Identify which cell holds the provided text, then report its (X, Y) central coordinate. 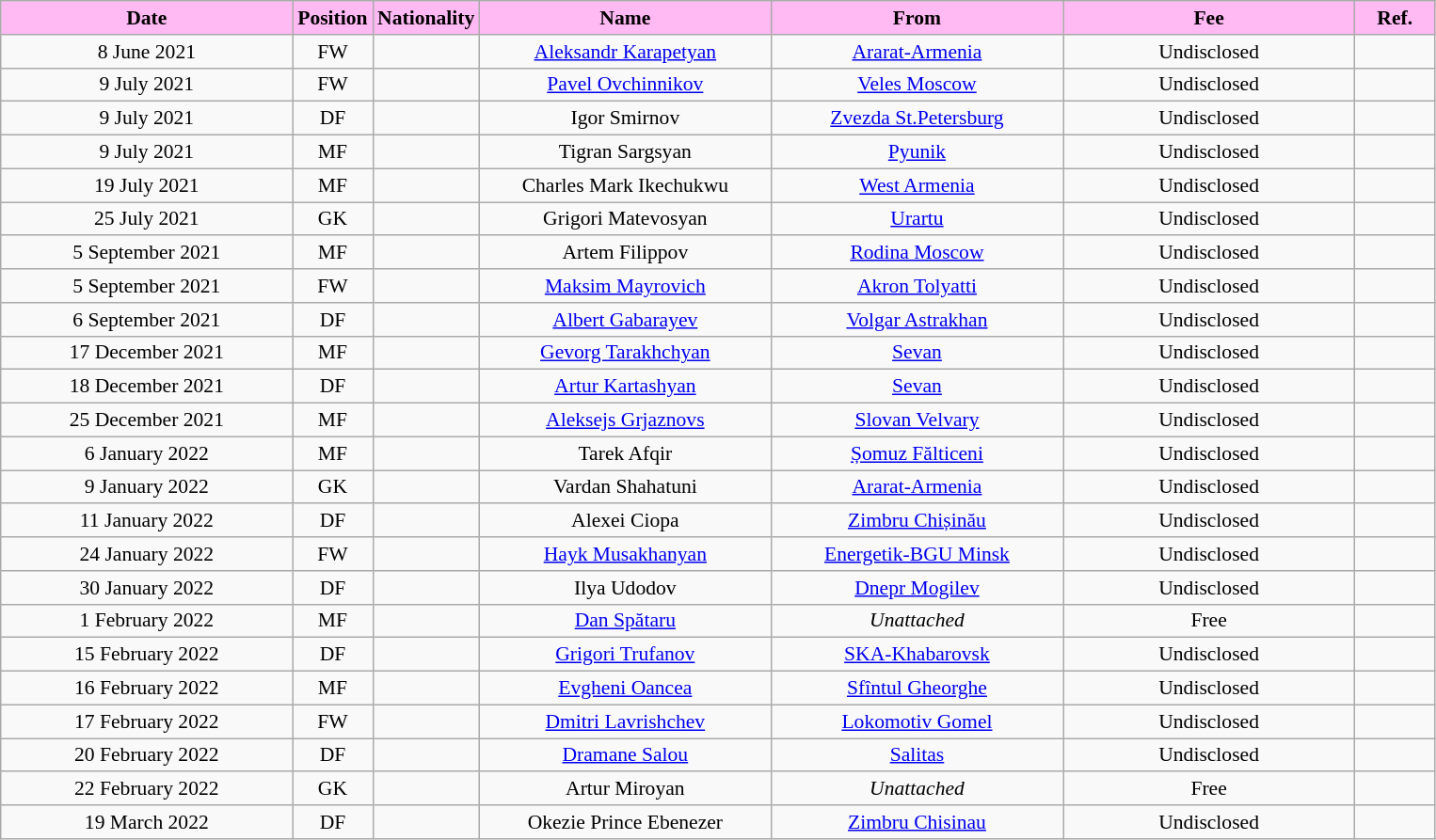
Tigran Sargsyan (625, 152)
Nationality (425, 18)
Urartu (917, 219)
25 December 2021 (147, 420)
Grigori Trufanov (625, 655)
Tarek Afqir (625, 453)
Sfîntul Gheorghe (917, 689)
Salitas (917, 755)
17 February 2022 (147, 721)
Name (625, 18)
Gevorg Tarakhchyan (625, 353)
Charles Mark Ikechukwu (625, 185)
Lokomotiv Gomel (917, 721)
Zimbru Chisinau (917, 822)
Energetik-BGU Minsk (917, 554)
19 July 2021 (147, 185)
Aleksejs Grjaznovs (625, 420)
Grigori Matevosyan (625, 219)
Pavel Ovchinnikov (625, 85)
Igor Smirnov (625, 119)
20 February 2022 (147, 755)
SKA-Khabarovsk (917, 655)
11 January 2022 (147, 521)
Hayk Musakhanyan (625, 554)
Pyunik (917, 152)
Dmitri Lavrishchev (625, 721)
Fee (1209, 18)
Dnepr Mogilev (917, 588)
22 February 2022 (147, 789)
30 January 2022 (147, 588)
West Armenia (917, 185)
24 January 2022 (147, 554)
Zimbru Chișinău (917, 521)
Slovan Velvary (917, 420)
6 September 2021 (147, 320)
Ilya Udodov (625, 588)
From (917, 18)
1 February 2022 (147, 621)
Artur Miroyan (625, 789)
Date (147, 18)
Evgheni Oancea (625, 689)
Okezie Prince Ebenezer (625, 822)
Position (333, 18)
Zvezda St.Petersburg (917, 119)
Maksim Mayrovich (625, 286)
9 January 2022 (147, 487)
Șomuz Fălticeni (917, 453)
18 December 2021 (147, 387)
19 March 2022 (147, 822)
Veles Moscow (917, 85)
Volgar Astrakhan (917, 320)
Vardan Shahatuni (625, 487)
Albert Gabarayev (625, 320)
Ref. (1395, 18)
17 December 2021 (147, 353)
Rodina Moscow (917, 253)
Aleksandr Karapetyan (625, 52)
25 July 2021 (147, 219)
Akron Tolyatti (917, 286)
16 February 2022 (147, 689)
15 February 2022 (147, 655)
Artur Kartashyan (625, 387)
Dramane Salou (625, 755)
Artem Filippov (625, 253)
Alexei Ciopa (625, 521)
Dan Spătaru (625, 621)
8 June 2021 (147, 52)
6 January 2022 (147, 453)
